Return (x, y) of the center of cell containing provided text 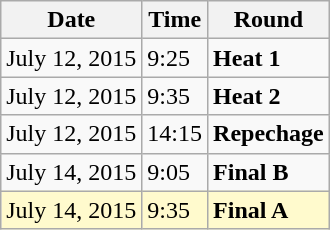
Final A (269, 210)
Repechage (269, 134)
14:15 (175, 134)
Heat 1 (269, 58)
Time (175, 20)
Heat 2 (269, 96)
9:25 (175, 58)
Date (72, 20)
9:05 (175, 172)
Final B (269, 172)
Round (269, 20)
